From the cell containing the given text, extract its center point as (X, Y) coordinate. 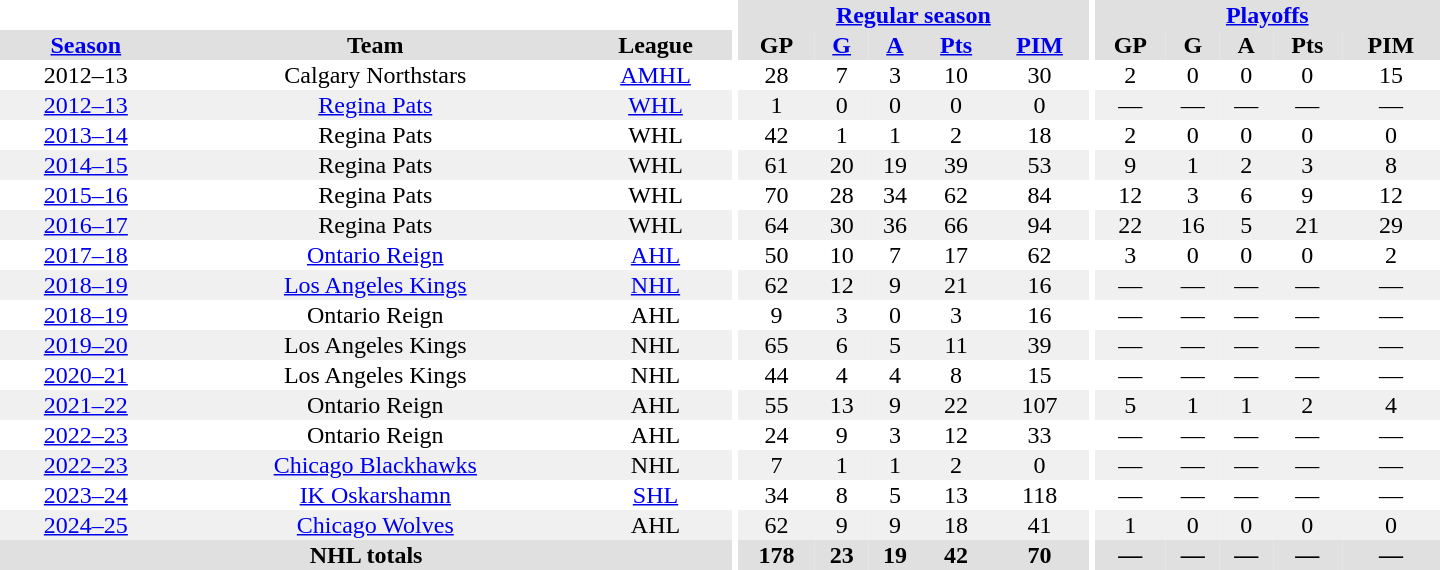
2023–24 (86, 495)
84 (1040, 195)
2017–18 (86, 255)
107 (1040, 405)
53 (1040, 165)
61 (776, 165)
65 (776, 345)
50 (776, 255)
League (656, 45)
2019–20 (86, 345)
64 (776, 225)
29 (1391, 225)
Calgary Northstars (376, 75)
66 (956, 225)
AMHL (656, 75)
Playoffs (1268, 15)
2013–14 (86, 135)
SHL (656, 495)
11 (956, 345)
33 (1040, 435)
Chicago Wolves (376, 525)
2024–25 (86, 525)
2016–17 (86, 225)
44 (776, 375)
2015–16 (86, 195)
Team (376, 45)
23 (842, 555)
2014–15 (86, 165)
55 (776, 405)
36 (894, 225)
Chicago Blackhawks (376, 465)
41 (1040, 525)
NHL totals (366, 555)
178 (776, 555)
24 (776, 435)
2021–22 (86, 405)
Season (86, 45)
94 (1040, 225)
IK Oskarshamn (376, 495)
20 (842, 165)
118 (1040, 495)
2020–21 (86, 375)
Regular season (914, 15)
17 (956, 255)
